For the text-containing cell, return its midpoint in [X, Y] coordinate format. 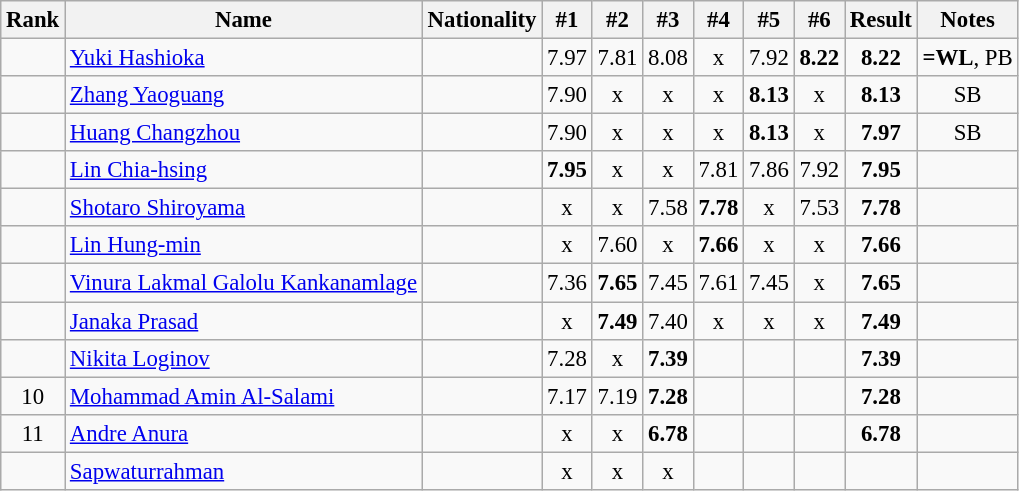
Nationality [482, 20]
Shotaro Shiroyama [244, 208]
#6 [819, 20]
7.19 [617, 396]
=WL, PB [968, 58]
Lin Chia-hsing [244, 170]
10 [33, 396]
7.17 [567, 396]
Andre Anura [244, 433]
#4 [718, 20]
Nikita Loginov [244, 358]
8.08 [668, 58]
Sapwaturrahman [244, 471]
Notes [968, 20]
Yuki Hashioka [244, 58]
Vinura Lakmal Galolu Kankanamlage [244, 283]
7.36 [567, 283]
7.40 [668, 321]
Zhang Yaoguang [244, 95]
7.86 [769, 170]
7.53 [819, 208]
7.60 [617, 245]
11 [33, 433]
#3 [668, 20]
#2 [617, 20]
Name [244, 20]
#1 [567, 20]
Result [882, 20]
Rank [33, 20]
Lin Hung-min [244, 245]
Mohammad Amin Al-Salami [244, 396]
Huang Changzhou [244, 133]
7.61 [718, 283]
7.58 [668, 208]
Janaka Prasad [244, 321]
#5 [769, 20]
